Extract the [x, y] coordinate from the center of the cell holding the provided text.  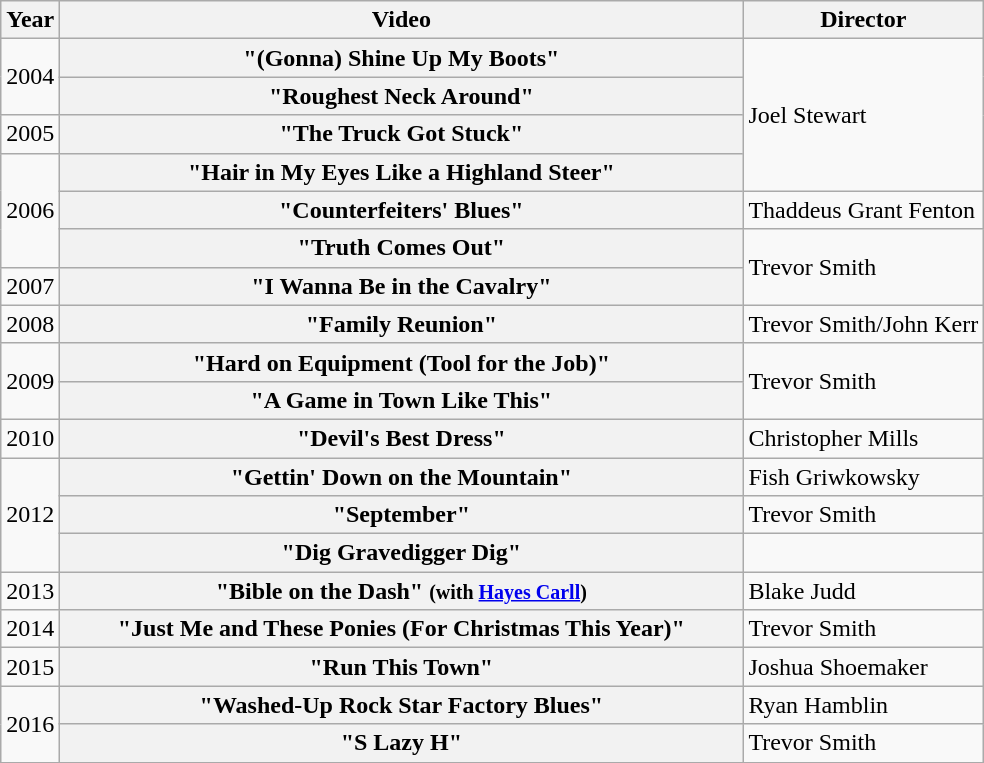
"Devil's Best Dress" [402, 438]
"Roughest Neck Around" [402, 96]
2006 [30, 210]
"Run This Town" [402, 667]
2004 [30, 77]
"(Gonna) Shine Up My Boots" [402, 58]
"Bible on the Dash" (with Hayes Carll) [402, 591]
"A Game in Town Like This" [402, 400]
2016 [30, 724]
Trevor Smith/John Kerr [864, 324]
"Dig Gravedigger Dig" [402, 553]
2013 [30, 591]
"Truth Comes Out" [402, 248]
2010 [30, 438]
2009 [30, 381]
"Family Reunion" [402, 324]
"Gettin' Down on the Mountain" [402, 477]
Christopher Mills [864, 438]
2015 [30, 667]
"September" [402, 515]
"Counterfeiters' Blues" [402, 210]
2005 [30, 134]
"Just Me and These Ponies (For Christmas This Year)" [402, 629]
"Washed-Up Rock Star Factory Blues" [402, 705]
"I Wanna Be in the Cavalry" [402, 286]
Blake Judd [864, 591]
Joshua Shoemaker [864, 667]
"S Lazy H" [402, 743]
2007 [30, 286]
Year [30, 20]
Director [864, 20]
Thaddeus Grant Fenton [864, 210]
2014 [30, 629]
"The Truck Got Stuck" [402, 134]
2012 [30, 515]
Fish Griwkowsky [864, 477]
Video [402, 20]
"Hair in My Eyes Like a Highland Steer" [402, 172]
"Hard on Equipment (Tool for the Job)" [402, 362]
2008 [30, 324]
Ryan Hamblin [864, 705]
Joel Stewart [864, 115]
